Capture the cell that displays the provided text and extract its [x, y] central coordinate. 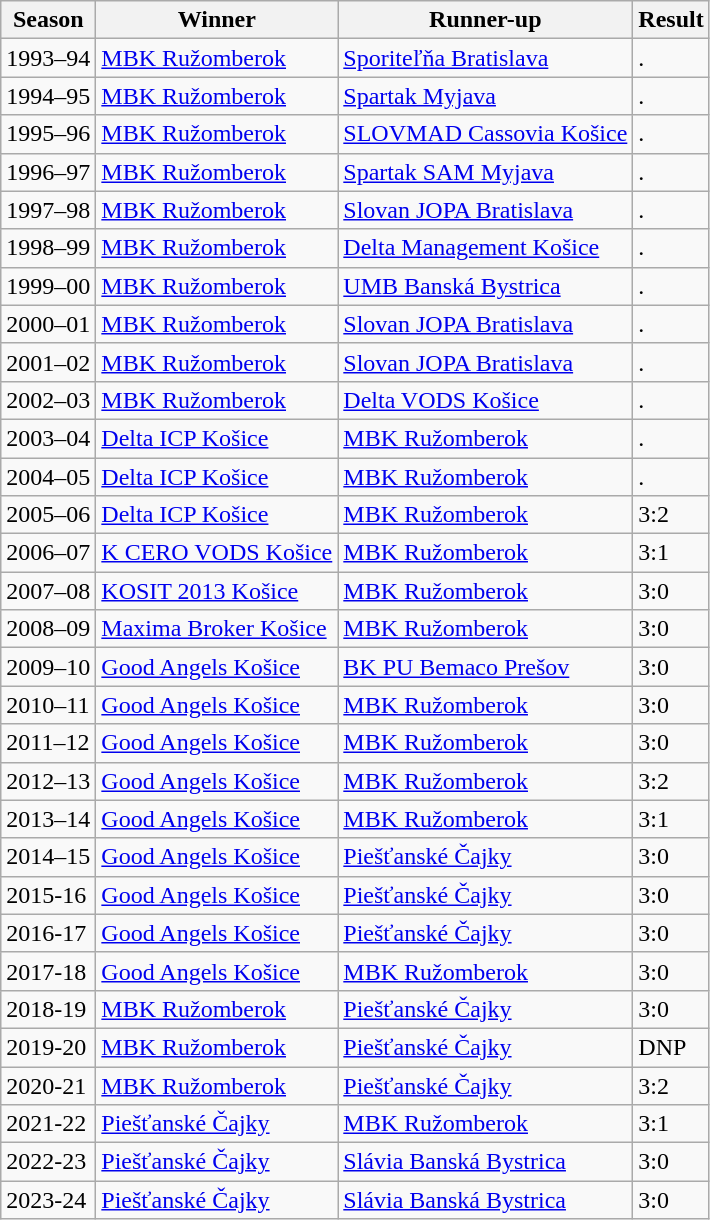
2020-21 [48, 1085]
DNP [671, 1047]
Spartak Myjava [486, 96]
1997–98 [48, 210]
2015-16 [48, 895]
K CERO VODS Košice [217, 553]
1993–94 [48, 58]
2011–12 [48, 743]
Runner-up [486, 20]
KOSIT 2013 Košice [217, 591]
2003–04 [48, 438]
2013–14 [48, 819]
Winner [217, 20]
SLOVMAD Cassovia Košice [486, 134]
2021-22 [48, 1124]
Sporiteľňa Bratislava [486, 58]
Delta VODS Košice [486, 400]
2022-23 [48, 1162]
2019-20 [48, 1047]
2009–10 [48, 667]
BK PU Bemaco Prešov [486, 667]
1999–00 [48, 286]
1996–97 [48, 172]
2023-24 [48, 1200]
2012–13 [48, 781]
1998–99 [48, 248]
UMB Banská Bystrica [486, 286]
Season [48, 20]
Delta Management Košice [486, 248]
2006–07 [48, 553]
2016-17 [48, 933]
2000–01 [48, 324]
2001–02 [48, 362]
1994–95 [48, 96]
2014–15 [48, 857]
2008–09 [48, 629]
Spartak SAM Myjava [486, 172]
2005–06 [48, 515]
Maxima Broker Košice [217, 629]
2018-19 [48, 1009]
2007–08 [48, 591]
2002–03 [48, 400]
2004–05 [48, 477]
1995–96 [48, 134]
2010–11 [48, 705]
Result [671, 20]
2017-18 [48, 971]
